Detect which cell encompasses the target text, then output its (x, y) center coordinate. 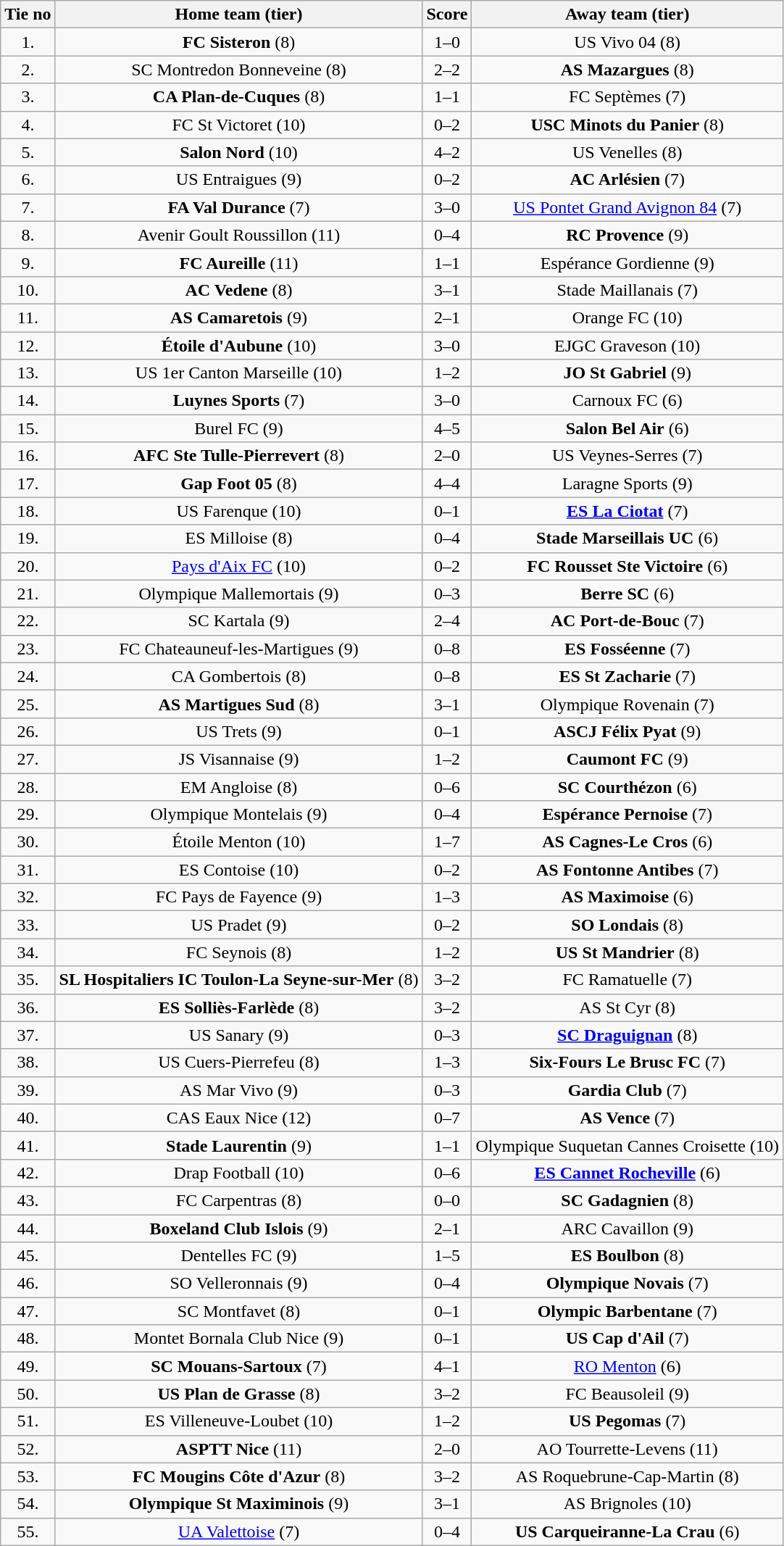
FC Pays de Fayence (9) (239, 897)
US Sanary (9) (239, 1035)
Salon Bel Air (6) (627, 428)
ASCJ Félix Pyat (9) (627, 731)
US Pegomas (7) (627, 1421)
12. (28, 346)
FC Rousset Ste Victoire (6) (627, 566)
Boxeland Club Islois (9) (239, 1229)
AS Cagnes-Le Cros (6) (627, 842)
Luynes Sports (7) (239, 401)
23. (28, 649)
2. (28, 70)
48. (28, 1339)
46. (28, 1284)
SC Gadagnien (8) (627, 1200)
21. (28, 594)
4. (28, 125)
34. (28, 952)
Avenir Goult Roussillon (11) (239, 235)
US Plan de Grasse (8) (239, 1394)
Caumont FC (9) (627, 759)
ES Boulbon (8) (627, 1256)
AS Mazargues (8) (627, 70)
FC Septèmes (7) (627, 97)
CA Plan-de-Cuques (8) (239, 97)
24. (28, 676)
Olympique Suquetan Cannes Croisette (10) (627, 1145)
54. (28, 1504)
US Cuers-Pierrefeu (8) (239, 1063)
38. (28, 1063)
EJGC Graveson (10) (627, 346)
Dentelles FC (9) (239, 1256)
29. (28, 815)
2–2 (447, 70)
Étoile d'Aubune (10) (239, 346)
22. (28, 621)
37. (28, 1035)
SO Velleronnais (9) (239, 1284)
FA Val Durance (7) (239, 207)
AFC Ste Tulle-Pierrevert (8) (239, 456)
Drap Football (10) (239, 1173)
Olympique Rovenain (7) (627, 704)
Gardia Club (7) (627, 1090)
ES St Zacharie (7) (627, 676)
4–4 (447, 483)
Olympique Novais (7) (627, 1284)
AS Mar Vivo (9) (239, 1090)
US Vivo 04 (8) (627, 42)
16. (28, 456)
AS Martigues Sud (8) (239, 704)
US 1er Canton Marseille (10) (239, 373)
18. (28, 511)
40. (28, 1118)
FC Mougins Côte d'Azur (8) (239, 1476)
Orange FC (10) (627, 317)
28. (28, 786)
US Trets (9) (239, 731)
45. (28, 1256)
Six-Fours Le Brusc FC (7) (627, 1063)
ES Cannet Rocheville (6) (627, 1173)
US Pontet Grand Avignon 84 (7) (627, 207)
AS Maximoise (6) (627, 897)
SC Montfavet (8) (239, 1311)
Olympique Mallemortais (9) (239, 594)
10. (28, 290)
5. (28, 152)
AS Camaretois (9) (239, 317)
2–4 (447, 621)
30. (28, 842)
39. (28, 1090)
FC Sisteron (8) (239, 42)
FC Beausoleil (9) (627, 1394)
3. (28, 97)
1. (28, 42)
52. (28, 1449)
9. (28, 262)
Gap Foot 05 (8) (239, 483)
35. (28, 980)
31. (28, 870)
50. (28, 1394)
CA Gombertois (8) (239, 676)
Away team (tier) (627, 14)
33. (28, 925)
26. (28, 731)
FC Seynois (8) (239, 952)
53. (28, 1476)
55. (28, 1532)
49. (28, 1366)
AC Arlésien (7) (627, 180)
42. (28, 1173)
1–0 (447, 42)
US Carqueiranne-La Crau (6) (627, 1532)
11. (28, 317)
Espérance Gordienne (9) (627, 262)
27. (28, 759)
FC Chateauneuf-les-Martigues (9) (239, 649)
19. (28, 539)
AS Vence (7) (627, 1118)
Stade Laurentin (9) (239, 1145)
CAS Eaux Nice (12) (239, 1118)
1–7 (447, 842)
JS Visannaise (9) (239, 759)
SC Draguignan (8) (627, 1035)
SC Montredon Bonneveine (8) (239, 70)
AS Fontonne Antibes (7) (627, 870)
25. (28, 704)
FC Aureille (11) (239, 262)
44. (28, 1229)
FC St Victoret (10) (239, 125)
EM Angloise (8) (239, 786)
4–5 (447, 428)
13. (28, 373)
US Entraigues (9) (239, 180)
SC Courthézon (6) (627, 786)
RO Menton (6) (627, 1366)
43. (28, 1200)
Olympique St Maximinois (9) (239, 1504)
ES Milloise (8) (239, 539)
4–2 (447, 152)
ES Contoise (10) (239, 870)
51. (28, 1421)
4–1 (447, 1366)
0–0 (447, 1200)
32. (28, 897)
Tie no (28, 14)
Burel FC (9) (239, 428)
1–5 (447, 1256)
Olympic Barbentane (7) (627, 1311)
6. (28, 180)
0–7 (447, 1118)
US Pradet (9) (239, 925)
AC Port-de-Bouc (7) (627, 621)
Stade Marseillais UC (6) (627, 539)
7. (28, 207)
47. (28, 1311)
AS Roquebrune-Cap-Martin (8) (627, 1476)
US Veynes-Serres (7) (627, 456)
ASPTT Nice (11) (239, 1449)
USC Minots du Panier (8) (627, 125)
Salon Nord (10) (239, 152)
15. (28, 428)
FC Carpentras (8) (239, 1200)
RC Provence (9) (627, 235)
AS St Cyr (8) (627, 1007)
FC Ramatuelle (7) (627, 980)
SC Kartala (9) (239, 621)
ES La Ciotat (7) (627, 511)
Berre SC (6) (627, 594)
Score (447, 14)
ES Solliès-Farlède (8) (239, 1007)
AS Brignoles (10) (627, 1504)
AO Tourrette-Levens (11) (627, 1449)
Montet Bornala Club Nice (9) (239, 1339)
SC Mouans-Sartoux (7) (239, 1366)
JO St Gabriel (9) (627, 373)
41. (28, 1145)
US St Mandrier (8) (627, 952)
ES Villeneuve-Loubet (10) (239, 1421)
17. (28, 483)
Espérance Pernoise (7) (627, 815)
UA Valettoise (7) (239, 1532)
Home team (tier) (239, 14)
36. (28, 1007)
ES Fosséenne (7) (627, 649)
Carnoux FC (6) (627, 401)
Pays d'Aix FC (10) (239, 566)
Stade Maillanais (7) (627, 290)
14. (28, 401)
US Farenque (10) (239, 511)
Laragne Sports (9) (627, 483)
20. (28, 566)
8. (28, 235)
AC Vedene (8) (239, 290)
US Venelles (8) (627, 152)
Olympique Montelais (9) (239, 815)
US Cap d'Ail (7) (627, 1339)
SO Londais (8) (627, 925)
ARC Cavaillon (9) (627, 1229)
Étoile Menton (10) (239, 842)
SL Hospitaliers IC Toulon-La Seyne-sur-Mer (8) (239, 980)
